Identify which cell holds the provided text, then report its [X, Y] central coordinate. 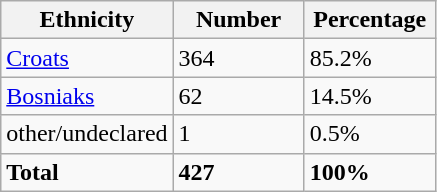
Ethnicity [87, 20]
Number [238, 20]
14.5% [370, 96]
1 [238, 134]
364 [238, 58]
Total [87, 172]
0.5% [370, 134]
Croats [87, 58]
85.2% [370, 58]
62 [238, 96]
427 [238, 172]
100% [370, 172]
other/undeclared [87, 134]
Bosniaks [87, 96]
Percentage [370, 20]
